Search for the cell housing the specified text and yield its [x, y] center coordinate. 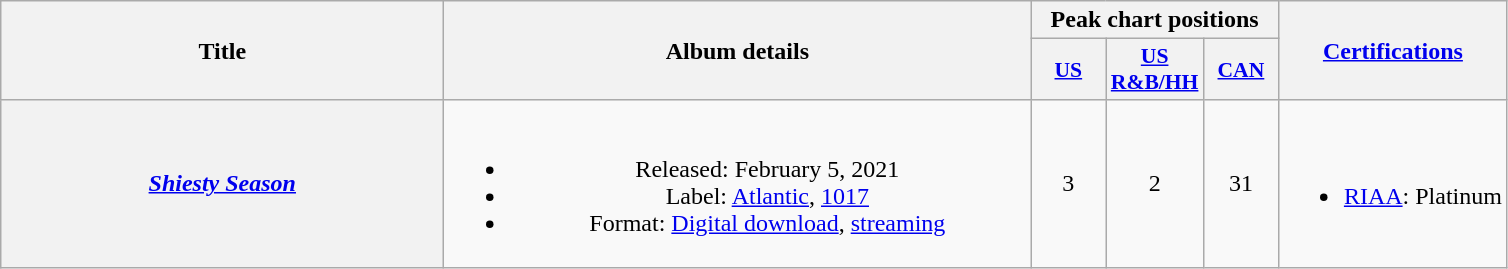
Released: February 5, 2021Label: Atlantic, 1017Format: Digital download, streaming [738, 184]
US [1068, 70]
RIAA: Platinum [1392, 184]
2 [1155, 184]
31 [1240, 184]
USR&B/HH [1155, 70]
3 [1068, 184]
Title [222, 50]
Peak chart positions [1155, 20]
CAN [1240, 70]
Shiesty Season [222, 184]
Album details [738, 50]
Certifications [1392, 50]
